Determine the (x, y) coordinate at the center of the cell enclosing the given text.  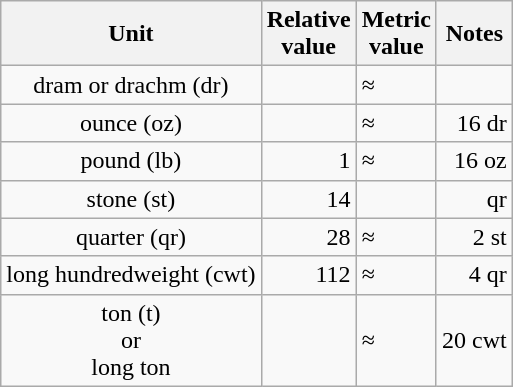
long hundredweight (cwt) (131, 275)
112 (308, 275)
pound (lb) (131, 161)
dram or drachm (dr) (131, 85)
qr (474, 199)
20 cwt (474, 340)
14 (308, 199)
stone (st) (131, 199)
Notes (474, 34)
16 dr (474, 123)
Unit (131, 34)
quarter (qr) (131, 237)
Relativevalue (308, 34)
16 oz (474, 161)
1 (308, 161)
4 qr (474, 275)
ton (t)orlong ton (131, 340)
ounce (oz) (131, 123)
Metricvalue (396, 34)
28 (308, 237)
2 st (474, 237)
